Pinpoint the cell where the given text exists, returning its (x, y) midpoint coordinate. 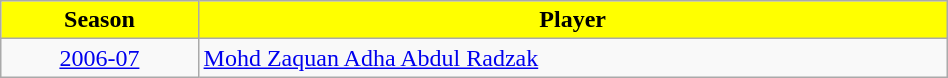
Season (100, 20)
2006-07 (100, 58)
Mohd Zaquan Adha Abdul Radzak (572, 58)
Player (572, 20)
